Return [x, y] of the center of cell containing provided text 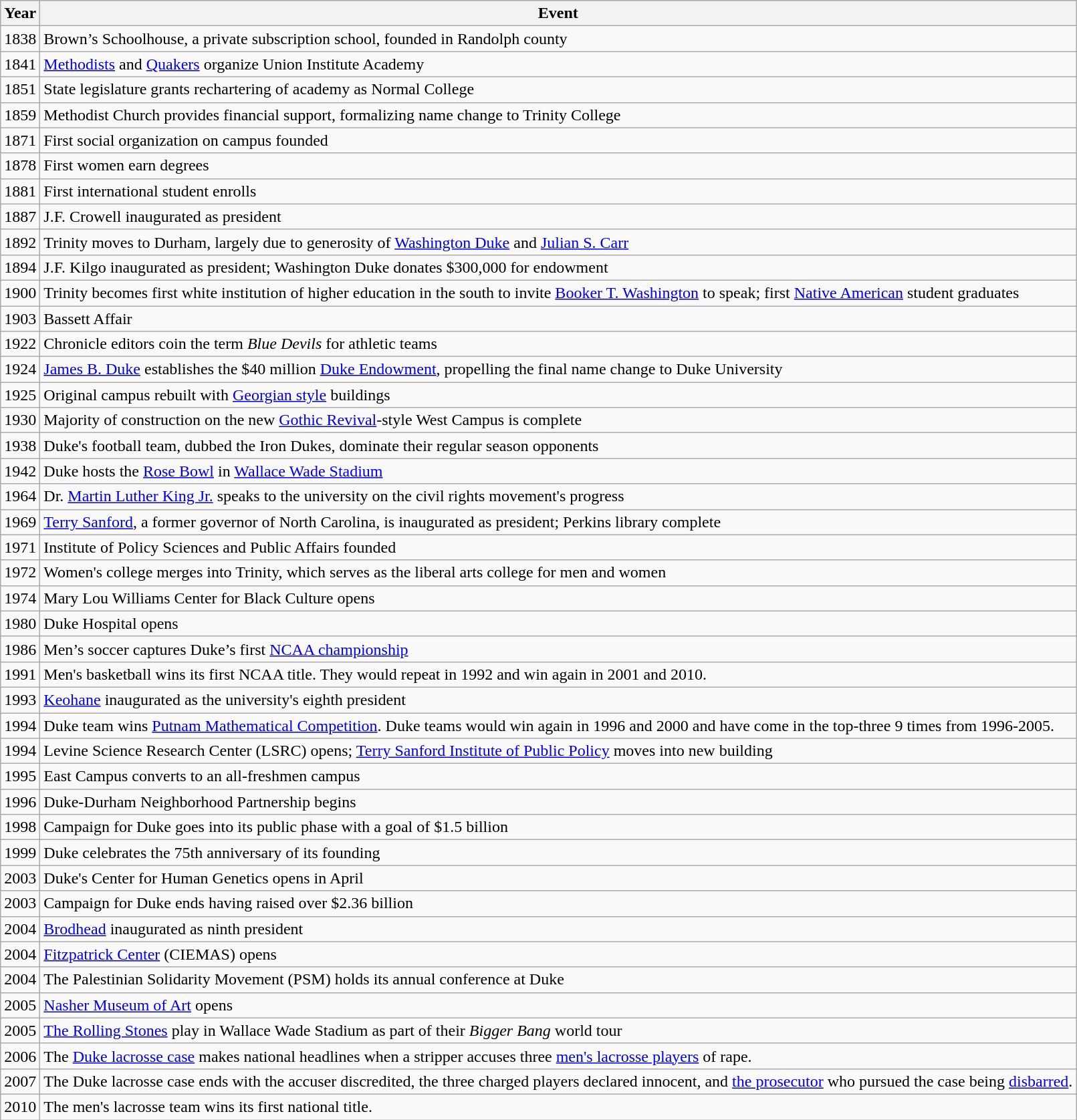
Duke hosts the Rose Bowl in Wallace Wade Stadium [558, 471]
First international student enrolls [558, 191]
Duke celebrates the 75th anniversary of its founding [558, 853]
Methodists and Quakers organize Union Institute Academy [558, 64]
1974 [20, 598]
Bassett Affair [558, 319]
1996 [20, 802]
First women earn degrees [558, 166]
1991 [20, 674]
Campaign for Duke ends having raised over $2.36 billion [558, 903]
Dr. Martin Luther King Jr. speaks to the university on the civil rights movement's progress [558, 497]
1930 [20, 420]
J.F. Kilgo inaugurated as president; Washington Duke donates $300,000 for endowment [558, 267]
1851 [20, 90]
Brown’s Schoolhouse, a private subscription school, founded in Randolph county [558, 39]
1894 [20, 267]
2007 [20, 1081]
1971 [20, 547]
Campaign for Duke goes into its public phase with a goal of $1.5 billion [558, 827]
Keohane inaugurated as the university's eighth president [558, 700]
1925 [20, 395]
1964 [20, 497]
The men's lacrosse team wins its first national title. [558, 1107]
Men's basketball wins its first NCAA title. They would repeat in 1992 and win again in 2001 and 2010. [558, 674]
1969 [20, 522]
1922 [20, 344]
Event [558, 13]
1903 [20, 319]
1900 [20, 293]
1859 [20, 115]
State legislature grants rechartering of academy as Normal College [558, 90]
Duke team wins Putnam Mathematical Competition. Duke teams would win again in 1996 and 2000 and have come in the top-three 9 times from 1996-2005. [558, 725]
1986 [20, 649]
1878 [20, 166]
1892 [20, 242]
Nasher Museum of Art opens [558, 1005]
1980 [20, 623]
First social organization on campus founded [558, 140]
Original campus rebuilt with Georgian style buildings [558, 395]
1942 [20, 471]
Duke-Durham Neighborhood Partnership begins [558, 802]
Fitzpatrick Center (CIEMAS) opens [558, 954]
1998 [20, 827]
1972 [20, 573]
Mary Lou Williams Center for Black Culture opens [558, 598]
Men’s soccer captures Duke’s first NCAA championship [558, 649]
1924 [20, 370]
Chronicle editors coin the term Blue Devils for athletic teams [558, 344]
Women's college merges into Trinity, which serves as the liberal arts college for men and women [558, 573]
The Palestinian Solidarity Movement (PSM) holds its annual conference at Duke [558, 980]
Majority of construction on the new Gothic Revival-style West Campus is complete [558, 420]
Terry Sanford, a former governor of North Carolina, is inaugurated as president; Perkins library complete [558, 522]
1995 [20, 777]
Duke's Center for Human Genetics opens in April [558, 878]
Trinity moves to Durham, largely due to generosity of Washington Duke and Julian S. Carr [558, 242]
Duke Hospital opens [558, 623]
1881 [20, 191]
2010 [20, 1107]
The Rolling Stones play in Wallace Wade Stadium as part of their Bigger Bang world tour [558, 1030]
2006 [20, 1056]
Levine Science Research Center (LSRC) opens; Terry Sanford Institute of Public Policy moves into new building [558, 751]
Methodist Church provides financial support, formalizing name change to Trinity College [558, 115]
J.F. Crowell inaugurated as president [558, 217]
James B. Duke establishes the $40 million Duke Endowment, propelling the final name change to Duke University [558, 370]
1841 [20, 64]
Institute of Policy Sciences and Public Affairs founded [558, 547]
The Duke lacrosse case makes national headlines when a stripper accuses three men's lacrosse players of rape. [558, 1056]
1938 [20, 446]
1999 [20, 853]
1887 [20, 217]
East Campus converts to an all-freshmen campus [558, 777]
1838 [20, 39]
1871 [20, 140]
Duke's football team, dubbed the Iron Dukes, dominate their regular season opponents [558, 446]
Brodhead inaugurated as ninth president [558, 929]
1993 [20, 700]
Year [20, 13]
